From the cell containing the given text, extract its center point as (x, y) coordinate. 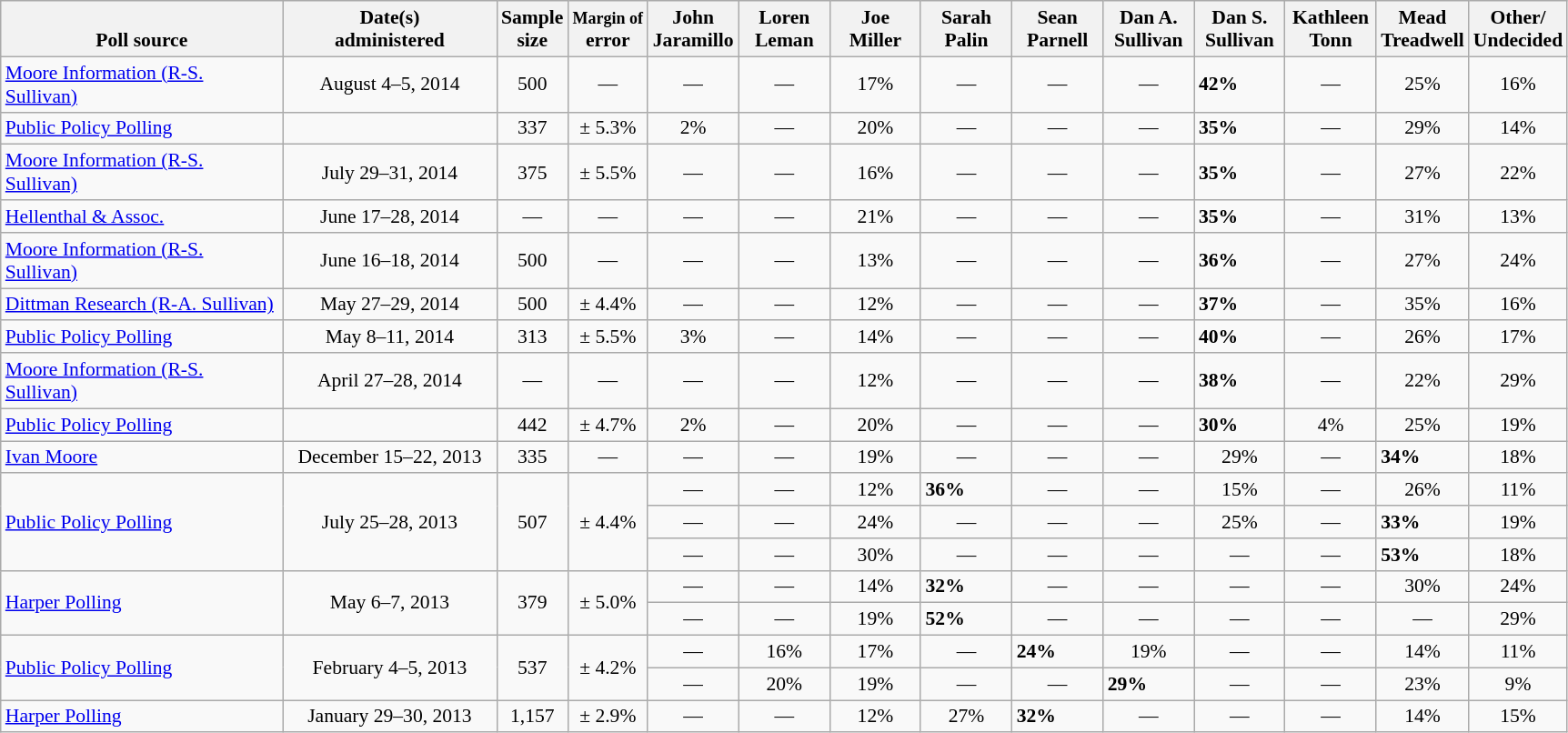
21% (875, 216)
± 2.9% (608, 717)
LorenLeman (784, 29)
December 15–22, 2013 (389, 457)
42% (1240, 84)
Dittman Research (R-A. Sullivan) (142, 305)
± 4.7% (608, 425)
31% (1422, 216)
August 4–5, 2014 (389, 84)
Poll source (142, 29)
40% (1240, 337)
May 27–29, 2014 (389, 305)
34% (1422, 457)
April 27–28, 2014 (389, 380)
313 (532, 337)
4% (1331, 425)
Ivan Moore (142, 457)
Dan S.Sullivan (1240, 29)
Dan A.Sullivan (1149, 29)
Margin oferror (608, 29)
May 8–11, 2014 (389, 337)
SeanParnell (1058, 29)
Date(s)administered (389, 29)
507 (532, 522)
January 29–30, 2013 (389, 717)
February 4–5, 2013 (389, 668)
537 (532, 668)
Other/Undecided (1518, 29)
442 (532, 425)
July 25–28, 2013 (389, 522)
MeadTreadwell (1422, 29)
337 (532, 128)
June 16–18, 2014 (389, 260)
KathleenTonn (1331, 29)
335 (532, 457)
Samplesize (532, 29)
38% (1240, 380)
June 17–28, 2014 (389, 216)
23% (1422, 684)
9% (1518, 684)
1,157 (532, 717)
33% (1422, 522)
± 5.0% (608, 602)
± 5.3% (608, 128)
May 6–7, 2013 (389, 602)
52% (966, 619)
37% (1240, 305)
JohnJaramillo (693, 29)
JoeMiller (875, 29)
375 (532, 173)
July 29–31, 2014 (389, 173)
Hellenthal & Assoc. (142, 216)
379 (532, 602)
53% (1422, 555)
± 4.2% (608, 668)
SarahPalin (966, 29)
3% (693, 337)
